Extract the (X, Y) coordinate from the center of the cell holding the provided text.  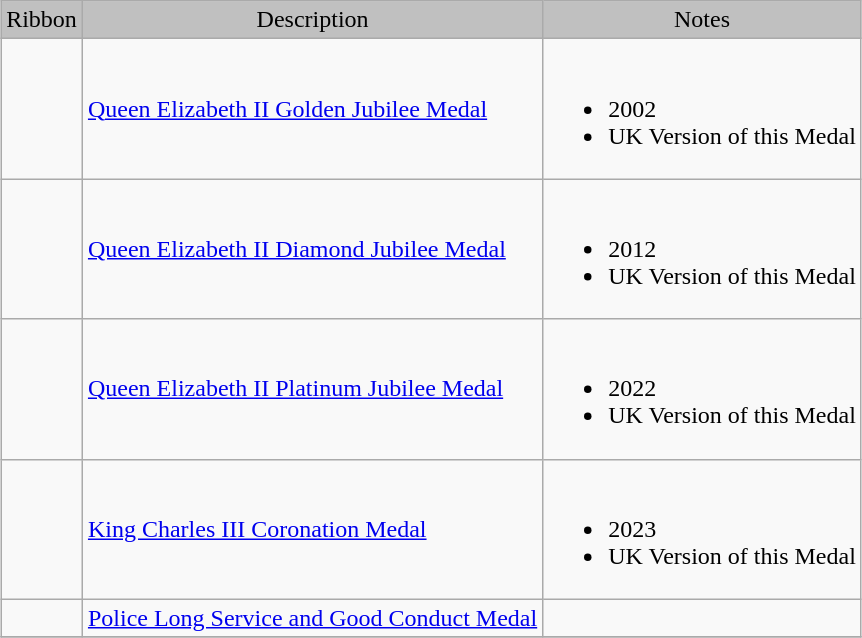
Queen Elizabeth II Golden Jubilee Medal (312, 109)
2022UK Version of this Medal (702, 389)
2002UK Version of this Medal (702, 109)
2012UK Version of this Medal (702, 249)
Notes (702, 20)
King Charles III Coronation Medal (312, 529)
2023UK Version of this Medal (702, 529)
Description (312, 20)
Ribbon (42, 20)
Queen Elizabeth II Platinum Jubilee Medal (312, 389)
Police Long Service and Good Conduct Medal (312, 618)
Queen Elizabeth II Diamond Jubilee Medal (312, 249)
